Pinpoint the cell where the given text exists, returning its (x, y) midpoint coordinate. 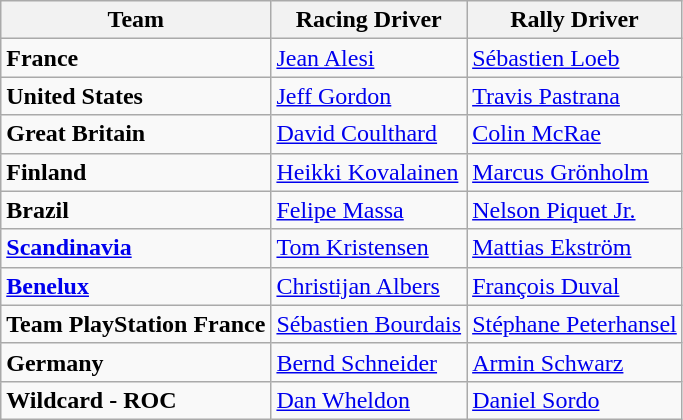
Sébastien Loeb (575, 58)
Scandinavia (136, 248)
Bernd Schneider (369, 362)
United States (136, 96)
Colin McRae (575, 134)
Nelson Piquet Jr. (575, 210)
Team (136, 20)
Team PlayStation France (136, 324)
Great Britain (136, 134)
Mattias Ekström (575, 248)
Rally Driver (575, 20)
France (136, 58)
Felipe Massa (369, 210)
Travis Pastrana (575, 96)
Benelux (136, 286)
Christijan Albers (369, 286)
Armin Schwarz (575, 362)
François Duval (575, 286)
Heikki Kovalainen (369, 172)
Jeff Gordon (369, 96)
Finland (136, 172)
Marcus Grönholm (575, 172)
Stéphane Peterhansel (575, 324)
Wildcard - ROC (136, 400)
Daniel Sordo (575, 400)
Racing Driver (369, 20)
David Coulthard (369, 134)
Dan Wheldon (369, 400)
Sébastien Bourdais (369, 324)
Germany (136, 362)
Jean Alesi (369, 58)
Tom Kristensen (369, 248)
Brazil (136, 210)
